Locate the cell with the specified text and output its (x, y) center coordinate. 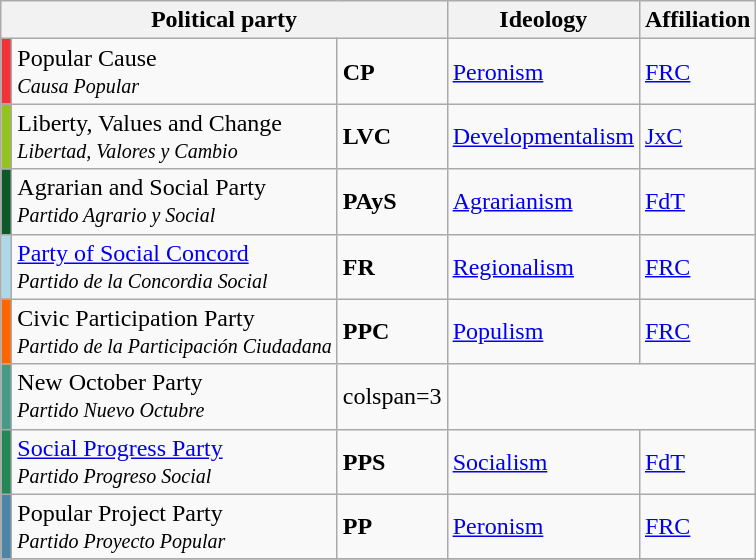
Popular CauseCausa Popular (174, 72)
Developmentalism (543, 136)
Party of Social ConcordPartido de la Concordia Social (174, 266)
CP (392, 72)
JxC (697, 136)
Populism (543, 332)
LVC (392, 136)
Popular Project PartyPartido Proyecto Popular (174, 526)
PAyS (392, 202)
Liberty, Values and ChangeLibertad, Valores y Cambio (174, 136)
Social Progress PartyPartido Progreso Social (174, 462)
Affiliation (697, 20)
Socialism (543, 462)
Political party (224, 20)
PP (392, 526)
Agrarianism (543, 202)
Civic Participation PartyPartido de la Participación Ciudadana (174, 332)
Agrarian and Social PartyPartido Agrario y Social (174, 202)
colspan=3 (392, 396)
Regionalism (543, 266)
PPS (392, 462)
FR (392, 266)
PPC (392, 332)
New October PartyPartido Nuevo Octubre (174, 396)
Ideology (543, 20)
